Locate the cell with the specified text and output its (x, y) center coordinate. 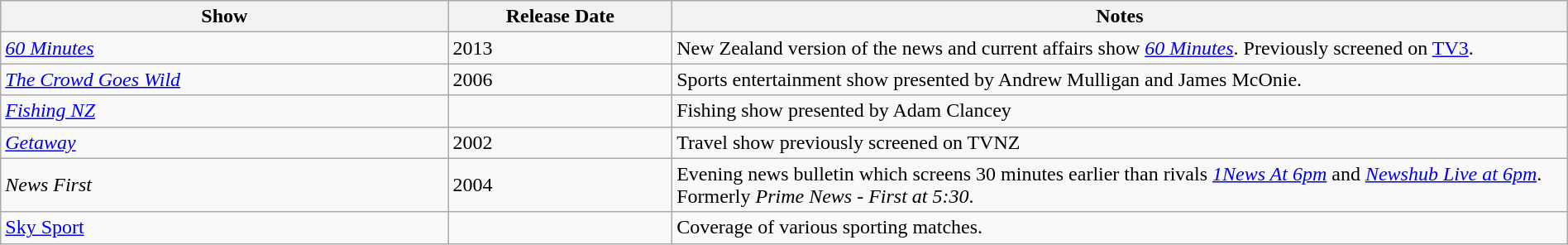
Show (225, 17)
Fishing NZ (225, 111)
2002 (561, 142)
2004 (561, 185)
Travel show previously screened on TVNZ (1120, 142)
2013 (561, 48)
Fishing show presented by Adam Clancey (1120, 111)
Sports entertainment show presented by Andrew Mulligan and James McOnie. (1120, 79)
New Zealand version of the news and current affairs show 60 Minutes. Previously screened on TV3. (1120, 48)
2006 (561, 79)
The Crowd Goes Wild (225, 79)
Release Date (561, 17)
Notes (1120, 17)
Coverage of various sporting matches. (1120, 228)
Sky Sport (225, 228)
Getaway (225, 142)
Evening news bulletin which screens 30 minutes earlier than rivals 1News At 6pm and Newshub Live at 6pm. Formerly Prime News - First at 5:30. (1120, 185)
News First (225, 185)
60 Minutes (225, 48)
